Return (x, y) of the center of cell containing provided text 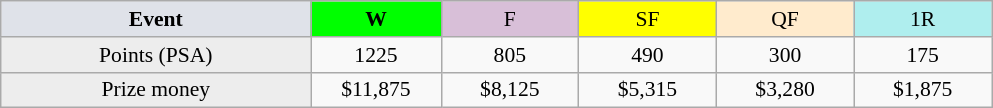
Event (156, 19)
F (510, 19)
1225 (376, 55)
805 (510, 55)
300 (785, 55)
175 (923, 55)
$5,315 (648, 90)
$11,875 (376, 90)
$3,280 (785, 90)
490 (648, 55)
Prize money (156, 90)
$1,875 (923, 90)
QF (785, 19)
1R (923, 19)
W (376, 19)
Points (PSA) (156, 55)
SF (648, 19)
$8,125 (510, 90)
